Find where the given text appears and provide that cell's center as (x, y) coordinate. 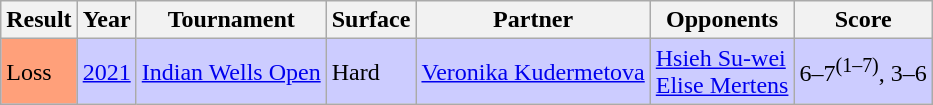
Partner (533, 20)
Opponents (722, 20)
Indian Wells Open (231, 72)
Tournament (231, 20)
6–7(1–7), 3–6 (863, 72)
Hard (371, 72)
Surface (371, 20)
Loss (39, 72)
Year (106, 20)
Result (39, 20)
Hsieh Su-wei Elise Mertens (722, 72)
Veronika Kudermetova (533, 72)
Score (863, 20)
2021 (106, 72)
